Identify which cell holds the provided text, then report its [x, y] central coordinate. 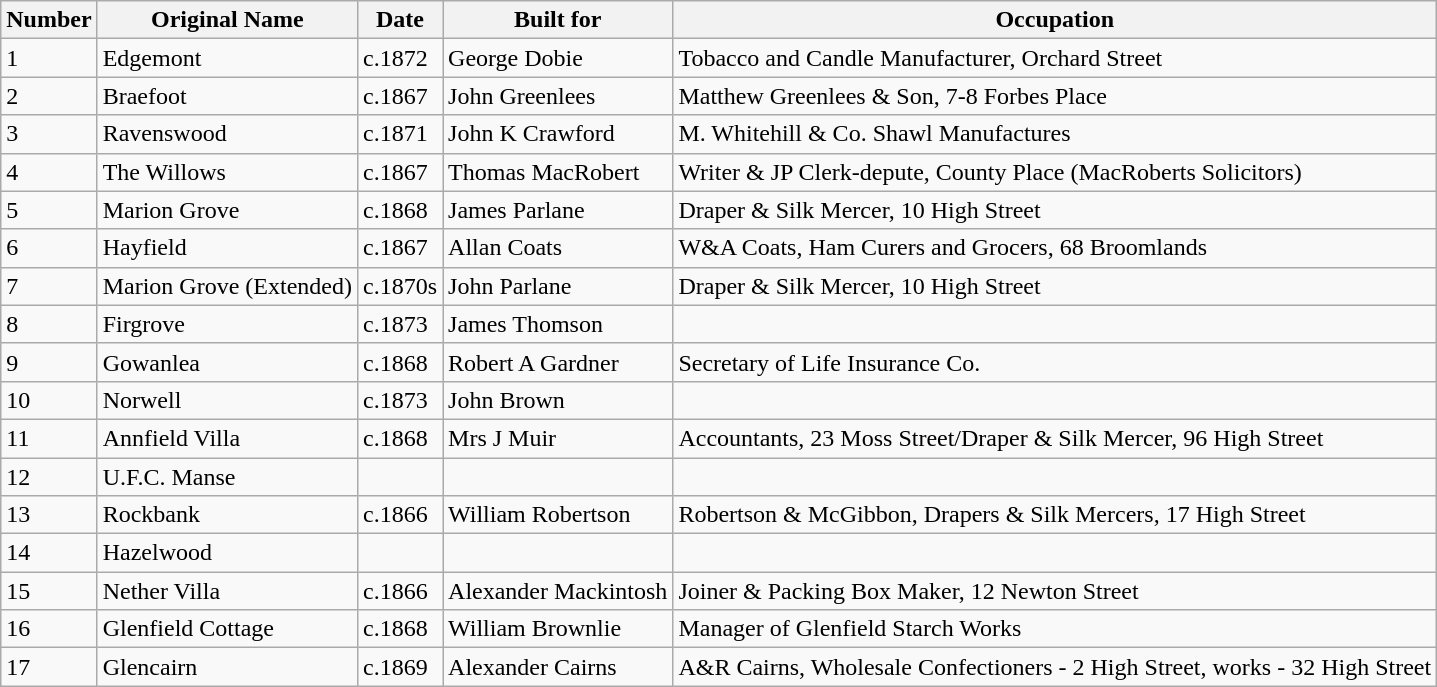
Firgrove [227, 324]
Accountants, 23 Moss Street/Draper & Silk Mercer, 96 High Street [1055, 438]
Tobacco and Candle Manufacturer, Orchard Street [1055, 58]
Glencairn [227, 667]
John K Crawford [558, 134]
Glenfield Cottage [227, 629]
Thomas MacRobert [558, 172]
4 [49, 172]
John Brown [558, 400]
5 [49, 210]
c.1871 [400, 134]
14 [49, 553]
Writer & JP Clerk-depute, County Place (MacRoberts Solicitors) [1055, 172]
U.F.C. Manse [227, 477]
George Dobie [558, 58]
John Parlane [558, 286]
2 [49, 96]
Built for [558, 20]
Alexander Mackintosh [558, 591]
17 [49, 667]
William Robertson [558, 515]
Hazelwood [227, 553]
Norwell [227, 400]
Hayfield [227, 248]
The Willows [227, 172]
11 [49, 438]
W&A Coats, Ham Curers and Grocers, 68 Broomlands [1055, 248]
9 [49, 362]
c.1872 [400, 58]
Number [49, 20]
3 [49, 134]
7 [49, 286]
William Brownlie [558, 629]
Date [400, 20]
Robertson & McGibbon, Drapers & Silk Mercers, 17 High Street [1055, 515]
Matthew Greenlees & Son, 7-8 Forbes Place [1055, 96]
c.1869 [400, 667]
16 [49, 629]
Allan Coats [558, 248]
6 [49, 248]
12 [49, 477]
Manager of Glenfield Starch Works [1055, 629]
John Greenlees [558, 96]
Nether Villa [227, 591]
Ravenswood [227, 134]
15 [49, 591]
10 [49, 400]
M. Whitehill & Co. Shawl Manufactures [1055, 134]
13 [49, 515]
Secretary of Life Insurance Co. [1055, 362]
Occupation [1055, 20]
Annfield Villa [227, 438]
A&R Cairns, Wholesale Confectioners - 2 High Street, works - 32 High Street [1055, 667]
8 [49, 324]
Alexander Cairns [558, 667]
Marion Grove [227, 210]
James Parlane [558, 210]
Joiner & Packing Box Maker, 12 Newton Street [1055, 591]
c.1870s [400, 286]
Original Name [227, 20]
Edgemont [227, 58]
Rockbank [227, 515]
James Thomson [558, 324]
Mrs J Muir [558, 438]
Braefoot [227, 96]
Robert A Gardner [558, 362]
Gowanlea [227, 362]
1 [49, 58]
Marion Grove (Extended) [227, 286]
